Extract the (X, Y) coordinate from the center of the cell holding the provided text.  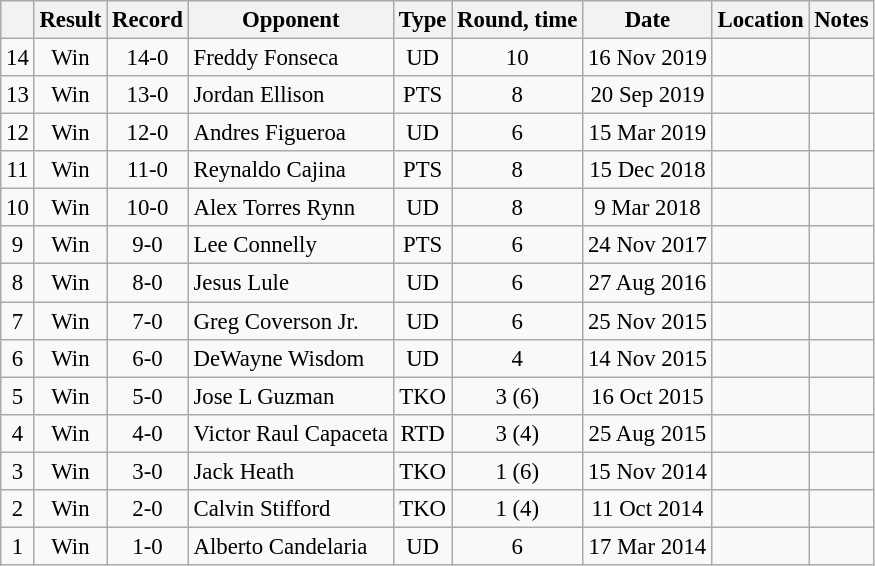
8-0 (148, 283)
Location (760, 20)
1 (4) (518, 509)
13 (18, 95)
Andres Figueroa (290, 133)
20 Sep 2019 (648, 95)
Reynaldo Cajina (290, 170)
Alex Torres Rynn (290, 208)
11 (18, 170)
Jesus Lule (290, 283)
9 (18, 245)
15 Mar 2019 (648, 133)
25 Aug 2015 (648, 433)
9-0 (148, 245)
Jordan Ellison (290, 95)
Jose L Guzman (290, 396)
7-0 (148, 321)
16 Nov 2019 (648, 58)
Type (422, 20)
1 (18, 546)
2-0 (148, 509)
Round, time (518, 20)
Greg Coverson Jr. (290, 321)
4-0 (148, 433)
5 (18, 396)
24 Nov 2017 (648, 245)
16 Oct 2015 (648, 396)
15 Dec 2018 (648, 170)
7 (18, 321)
Victor Raul Capaceta (290, 433)
15 Nov 2014 (648, 471)
6-0 (148, 358)
3 (4) (518, 433)
Calvin Stifford (290, 509)
11-0 (148, 170)
Jack Heath (290, 471)
12 (18, 133)
Record (148, 20)
RTD (422, 433)
1 (6) (518, 471)
3 (18, 471)
13-0 (148, 95)
1-0 (148, 546)
27 Aug 2016 (648, 283)
12-0 (148, 133)
3-0 (148, 471)
9 Mar 2018 (648, 208)
14 Nov 2015 (648, 358)
5-0 (148, 396)
14 (18, 58)
3 (6) (518, 396)
17 Mar 2014 (648, 546)
Freddy Fonseca (290, 58)
DeWayne Wisdom (290, 358)
25 Nov 2015 (648, 321)
Lee Connelly (290, 245)
14-0 (148, 58)
2 (18, 509)
Date (648, 20)
11 Oct 2014 (648, 509)
10-0 (148, 208)
Result (70, 20)
Opponent (290, 20)
Alberto Candelaria (290, 546)
Notes (842, 20)
